Provide the [X, Y] coordinate of the cell's center where the given text is located.  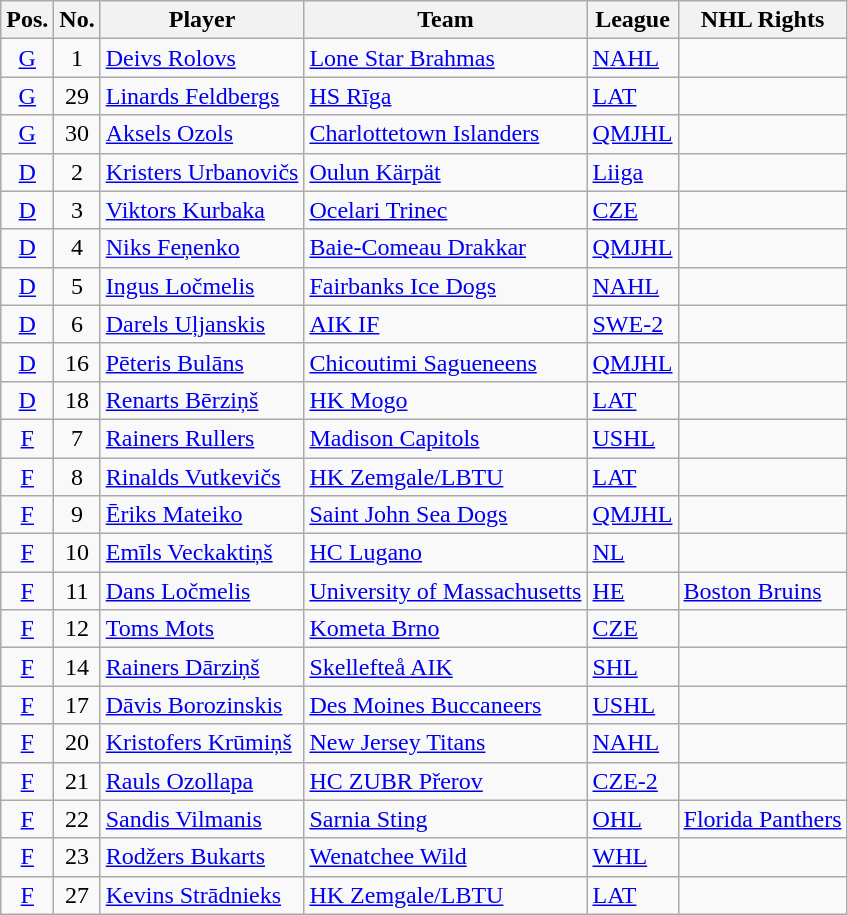
7 [77, 438]
Emīls Veckaktiņš [202, 553]
1 [77, 58]
Kristers Urbanovičs [202, 172]
NL [632, 553]
Madison Capitols [446, 438]
Wenatchee Wild [446, 857]
SHL [632, 667]
18 [77, 400]
University of Massachusetts [446, 591]
Chicoutimi Sagueneens [446, 362]
Charlottetown Islanders [446, 134]
23 [77, 857]
21 [77, 781]
Darels Uļjanskis [202, 324]
NHL Rights [762, 20]
CZE-2 [632, 781]
Toms Mots [202, 629]
Florida Panthers [762, 819]
Kevins Strādnieks [202, 895]
HC Lugano [446, 553]
Rainers Dārziņš [202, 667]
5 [77, 286]
3 [77, 210]
HK Mogo [446, 400]
Dans Ločmelis [202, 591]
Viktors Kurbaka [202, 210]
Saint John Sea Dogs [446, 515]
14 [77, 667]
27 [77, 895]
Pēteris Bulāns [202, 362]
Fairbanks Ice Dogs [446, 286]
Deivs Rolovs [202, 58]
Rauls Ozollapa [202, 781]
29 [77, 96]
17 [77, 705]
HS Rīga [446, 96]
16 [77, 362]
Oulun Kärpät [446, 172]
Baie-Comeau Drakkar [446, 248]
Renarts Bērziņš [202, 400]
Team [446, 20]
HE [632, 591]
10 [77, 553]
New Jersey Titans [446, 743]
2 [77, 172]
Dāvis Borozinskis [202, 705]
8 [77, 477]
Sarnia Sting [446, 819]
Boston Bruins [762, 591]
6 [77, 324]
OHL [632, 819]
22 [77, 819]
Kometa Brno [446, 629]
Player [202, 20]
20 [77, 743]
WHL [632, 857]
Kristofers Krūmiņš [202, 743]
Liiga [632, 172]
Des Moines Buccaneers [446, 705]
Rinalds Vutkevičs [202, 477]
Ocelari Trinec [446, 210]
League [632, 20]
Pos. [28, 20]
No. [77, 20]
Sandis Vilmanis [202, 819]
Lone Star Brahmas [446, 58]
Rodžers Bukarts [202, 857]
AIK IF [446, 324]
4 [77, 248]
11 [77, 591]
Ingus Ločmelis [202, 286]
9 [77, 515]
12 [77, 629]
HC ZUBR Přerov [446, 781]
Aksels Ozols [202, 134]
Skellefteå AIK [446, 667]
Ēriks Mateiko [202, 515]
SWE-2 [632, 324]
Niks Feņenko [202, 248]
Linards Feldbergs [202, 96]
30 [77, 134]
Rainers Rullers [202, 438]
